Provide the (X, Y) coordinate of the cell's center where the given text is located.  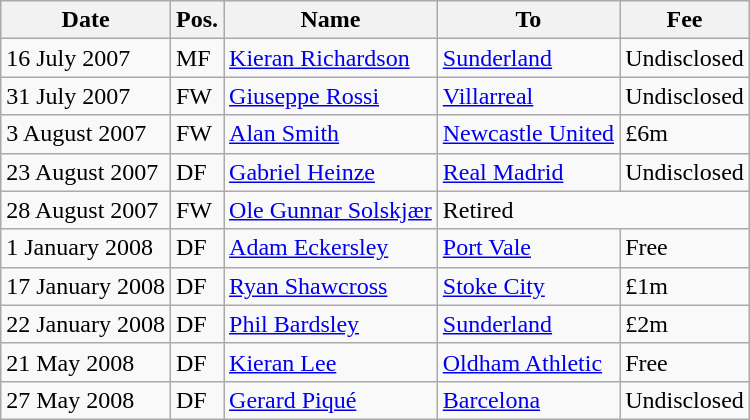
Giuseppe Rossi (331, 96)
Villarreal (528, 96)
Date (86, 20)
£2m (685, 324)
Phil Bardsley (331, 324)
23 August 2007 (86, 172)
Barcelona (528, 400)
16 July 2007 (86, 58)
To (528, 20)
Kieran Lee (331, 362)
Pos. (196, 20)
Gabriel Heinze (331, 172)
Name (331, 20)
3 August 2007 (86, 134)
Real Madrid (528, 172)
Ole Gunnar Solskjær (331, 210)
Gerard Piqué (331, 400)
Adam Eckersley (331, 248)
Alan Smith (331, 134)
22 January 2008 (86, 324)
21 May 2008 (86, 362)
27 May 2008 (86, 400)
£6m (685, 134)
Oldham Athletic (528, 362)
Port Vale (528, 248)
28 August 2007 (86, 210)
31 July 2007 (86, 96)
£1m (685, 286)
1 January 2008 (86, 248)
Kieran Richardson (331, 58)
Stoke City (528, 286)
Ryan Shawcross (331, 286)
17 January 2008 (86, 286)
Retired (593, 210)
Newcastle United (528, 134)
MF (196, 58)
Fee (685, 20)
